Find where the given text appears and provide that cell's center as (X, Y) coordinate. 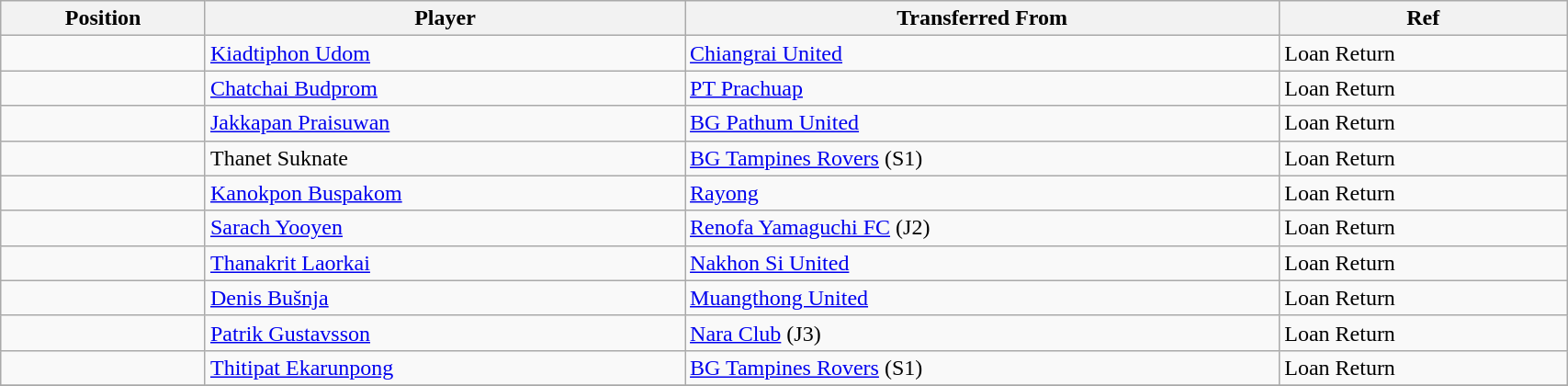
Rayong (983, 193)
Chiangrai United (983, 53)
Patrik Gustavsson (445, 333)
Kanokpon Buspakom (445, 193)
Thitipat Ekarunpong (445, 368)
Thanakrit Laorkai (445, 263)
Kiadtiphon Udom (445, 53)
BG Pathum United (983, 123)
Player (445, 18)
Jakkapan Praisuwan (445, 123)
Nara Club (J3) (983, 333)
Muangthong United (983, 298)
Nakhon Si United (983, 263)
Sarach Yooyen (445, 228)
Thanet Suknate (445, 158)
Renofa Yamaguchi FC (J2) (983, 228)
Chatchai Budprom (445, 88)
Denis Bušnja (445, 298)
Transferred From (983, 18)
Position (103, 18)
Ref (1424, 18)
PT Prachuap (983, 88)
